Determine the (x, y) coordinate at the center of the cell enclosing the given text.  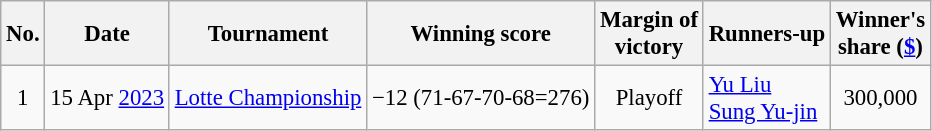
15 Apr 2023 (107, 98)
1 (23, 98)
No. (23, 34)
Winning score (481, 34)
Winner'sshare ($) (880, 34)
Date (107, 34)
−12 (71-67-70-68=276) (481, 98)
Tournament (268, 34)
Yu Liu Sung Yu-jin (766, 98)
Runners-up (766, 34)
300,000 (880, 98)
Playoff (650, 98)
Margin ofvictory (650, 34)
Lotte Championship (268, 98)
